Pinpoint the cell where the given text exists, returning its (X, Y) midpoint coordinate. 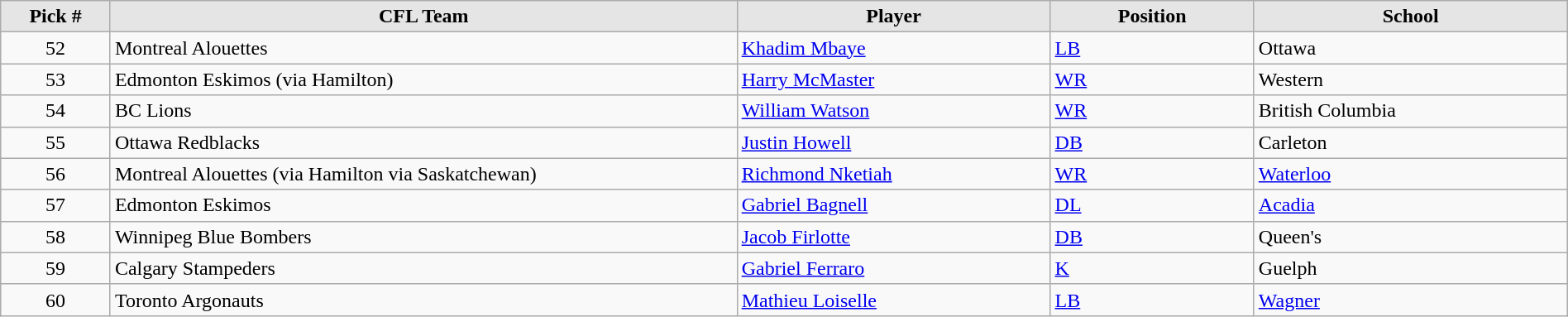
Calgary Stampeders (423, 268)
Winnipeg Blue Bombers (423, 237)
Wagner (1411, 300)
Edmonton Eskimos (423, 205)
Gabriel Bagnell (893, 205)
60 (56, 300)
Richmond Nketiah (893, 174)
Gabriel Ferraro (893, 268)
Pick # (56, 17)
Guelph (1411, 268)
Ottawa Redblacks (423, 142)
Queen's (1411, 237)
Position (1152, 17)
Western (1411, 79)
Montreal Alouettes (423, 48)
K (1152, 268)
Acadia (1411, 205)
Justin Howell (893, 142)
52 (56, 48)
56 (56, 174)
Carleton (1411, 142)
Toronto Argonauts (423, 300)
William Watson (893, 111)
Harry McMaster (893, 79)
Player (893, 17)
Waterloo (1411, 174)
59 (56, 268)
British Columbia (1411, 111)
57 (56, 205)
Ottawa (1411, 48)
Khadim Mbaye (893, 48)
54 (56, 111)
Edmonton Eskimos (via Hamilton) (423, 79)
School (1411, 17)
55 (56, 142)
Montreal Alouettes (via Hamilton via Saskatchewan) (423, 174)
Mathieu Loiselle (893, 300)
58 (56, 237)
53 (56, 79)
BC Lions (423, 111)
DL (1152, 205)
Jacob Firlotte (893, 237)
CFL Team (423, 17)
